Extract the (X, Y) coordinate from the center of the cell holding the provided text.  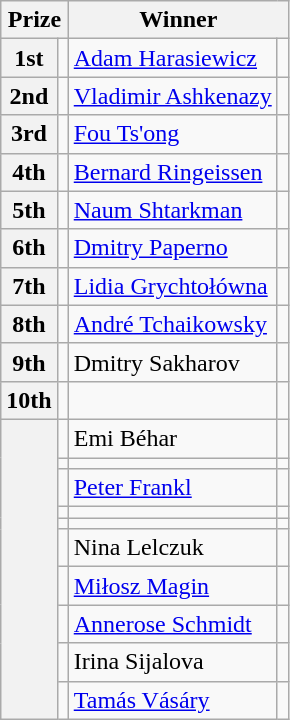
Naum Shtarkman (172, 210)
7th (29, 286)
Peter Frankl (172, 488)
3rd (29, 134)
Dmitry Paperno (172, 248)
2nd (29, 96)
4th (29, 172)
Adam Harasiewicz (172, 58)
Miłosz Magin (172, 586)
Tamás Vásáry (172, 700)
8th (29, 324)
André Tchaikowsky (172, 324)
5th (29, 210)
Winner (178, 20)
Nina Lelczuk (172, 548)
Annerose Schmidt (172, 624)
Emi Béhar (172, 438)
Prize (34, 20)
Dmitry Sakharov (172, 362)
Vladimir Ashkenazy (172, 96)
Irina Sijalova (172, 662)
9th (29, 362)
Lidia Grychtołówna (172, 286)
6th (29, 248)
1st (29, 58)
Bernard Ringeissen (172, 172)
10th (29, 400)
Fou Ts'ong (172, 134)
